Provide the (X, Y) coordinate of the cell's center where the given text is located.  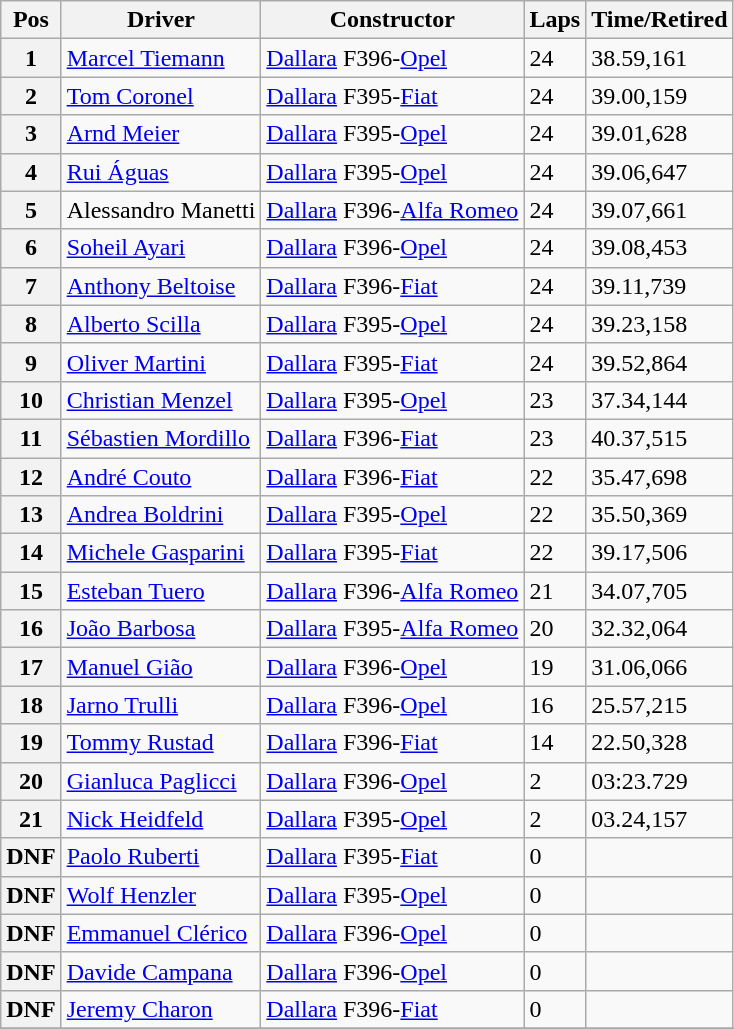
39.00,159 (660, 96)
Rui Águas (161, 172)
Manuel Gião (161, 667)
Time/Retired (660, 20)
Oliver Martini (161, 362)
Anthony Beltoise (161, 286)
18 (31, 705)
Jarno Trulli (161, 705)
31.06,066 (660, 667)
Sébastien Mordillo (161, 438)
40.37,515 (660, 438)
39.23,158 (660, 324)
Jeremy Charon (161, 1009)
39.06,647 (660, 172)
Tommy Rustad (161, 743)
03:23.729 (660, 781)
Alberto Scilla (161, 324)
39.17,506 (660, 553)
Wolf Henzler (161, 895)
Marcel Tiemann (161, 58)
Michele Gasparini (161, 553)
Tom Coronel (161, 96)
Gianluca Paglicci (161, 781)
Pos (31, 20)
Paolo Ruberti (161, 857)
39.01,628 (660, 134)
Esteban Tuero (161, 591)
1 (31, 58)
Davide Campana (161, 971)
João Barbosa (161, 629)
Christian Menzel (161, 400)
3 (31, 134)
8 (31, 324)
39.11,739 (660, 286)
35.47,698 (660, 477)
7 (31, 286)
13 (31, 515)
Arnd Meier (161, 134)
Laps (555, 20)
37.34,144 (660, 400)
Emmanuel Clérico (161, 933)
22.50,328 (660, 743)
6 (31, 248)
Driver (161, 20)
Soheil Ayari (161, 248)
34.07,705 (660, 591)
39.07,661 (660, 210)
39.52,864 (660, 362)
4 (31, 172)
39.08,453 (660, 248)
17 (31, 667)
André Couto (161, 477)
10 (31, 400)
15 (31, 591)
12 (31, 477)
Alessandro Manetti (161, 210)
32.32,064 (660, 629)
38.59,161 (660, 58)
25.57,215 (660, 705)
Constructor (392, 20)
9 (31, 362)
Andrea Boldrini (161, 515)
5 (31, 210)
11 (31, 438)
03.24,157 (660, 819)
35.50,369 (660, 515)
Dallara F395-Alfa Romeo (392, 629)
Nick Heidfeld (161, 819)
